From the cell containing the given text, extract its center point as [X, Y] coordinate. 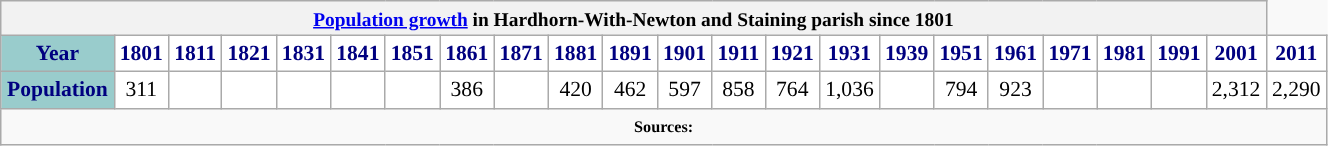
1911 [738, 54]
1811 [196, 54]
1981 [1124, 54]
1871 [521, 54]
1901 [684, 54]
2,312 [1236, 90]
764 [792, 90]
1881 [575, 54]
Year [58, 54]
Population growth in Hardhorn-With-Newton and Staining parish since 1801 [634, 18]
1841 [358, 54]
1891 [630, 54]
420 [575, 90]
2011 [1296, 54]
923 [1015, 90]
1831 [303, 54]
1971 [1070, 54]
1961 [1015, 54]
386 [467, 90]
311 [141, 90]
1931 [849, 54]
1861 [467, 54]
1951 [961, 54]
1991 [1179, 54]
1801 [141, 54]
1,036 [849, 90]
794 [961, 90]
2,290 [1296, 90]
1921 [792, 54]
Sources: [664, 126]
462 [630, 90]
858 [738, 90]
Population [58, 90]
597 [684, 90]
1821 [249, 54]
1939 [906, 54]
1851 [412, 54]
2001 [1236, 54]
